Provide the [X, Y] coordinate of the cell's center where the given text is located.  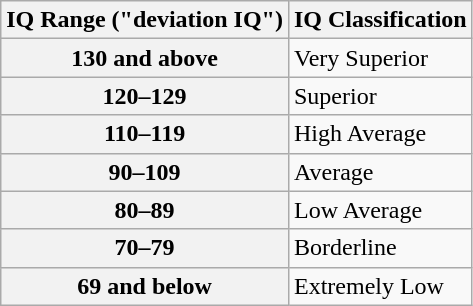
IQ Range ("deviation IQ") [145, 20]
120–129 [145, 96]
90–109 [145, 172]
80–89 [145, 210]
110–119 [145, 134]
High Average [380, 134]
Average [380, 172]
Borderline [380, 248]
Very Superior [380, 58]
69 and below [145, 286]
Low Average [380, 210]
Extremely Low [380, 286]
Superior [380, 96]
IQ Classification [380, 20]
130 and above [145, 58]
70–79 [145, 248]
